Pinpoint the cell where the given text exists, returning its (X, Y) midpoint coordinate. 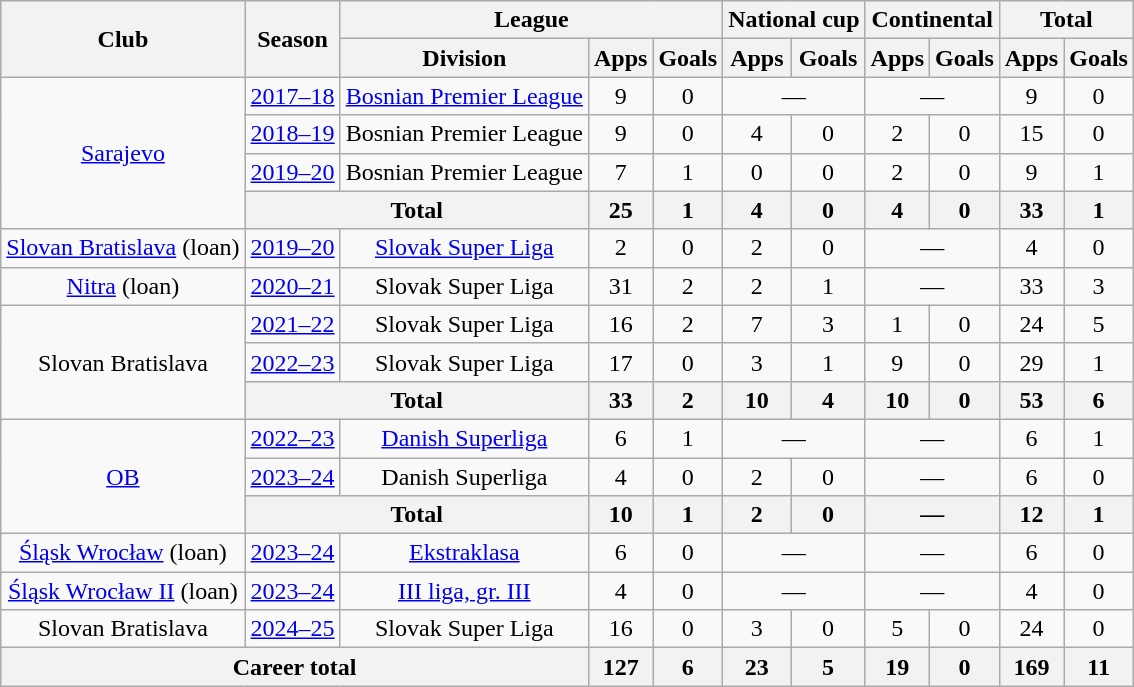
2021–22 (292, 324)
Śląsk Wrocław II (loan) (123, 591)
169 (1031, 667)
2024–25 (292, 629)
12 (1031, 515)
Slovan Bratislava (loan) (123, 248)
Season (292, 39)
29 (1031, 362)
Sarajevo (123, 153)
III liga, gr. III (464, 591)
15 (1031, 134)
11 (1099, 667)
Śląsk Wrocław (loan) (123, 553)
127 (620, 667)
Continental (932, 20)
Club (123, 39)
Nitra (loan) (123, 286)
2020–21 (292, 286)
League (531, 20)
Career total (295, 667)
23 (757, 667)
2018–19 (292, 134)
53 (1031, 400)
National cup (794, 20)
Ekstraklasa (464, 553)
17 (620, 362)
31 (620, 286)
OB (123, 476)
25 (620, 210)
19 (897, 667)
Division (464, 58)
2017–18 (292, 96)
